Search for the cell housing the specified text and yield its [X, Y] center coordinate. 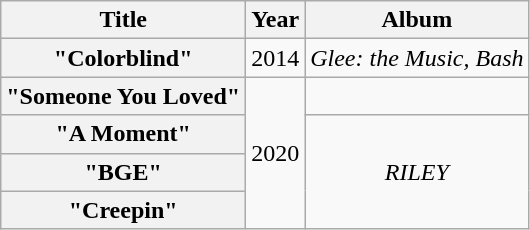
Year [276, 20]
2020 [276, 153]
RILEY [417, 172]
Title [124, 20]
"Someone You Loved" [124, 96]
"Colorblind" [124, 58]
"Creepin" [124, 210]
Album [417, 20]
"BGE" [124, 172]
"A Moment" [124, 134]
Glee: the Music, Bash [417, 58]
2014 [276, 58]
